Output the [X, Y] coordinate of the center of the cell containing the given text.  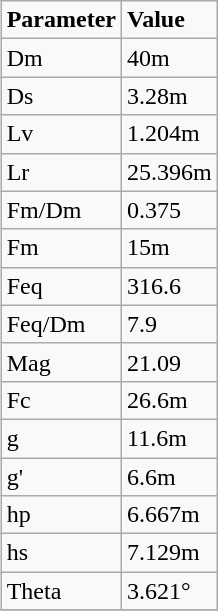
Parameter [61, 20]
6.6m [170, 477]
Dm [61, 58]
hs [61, 553]
Lr [61, 172]
g [61, 438]
hp [61, 515]
Value [170, 20]
Mag [61, 362]
6.667m [170, 515]
7.129m [170, 553]
1.204m [170, 134]
Fm/Dm [61, 210]
Ds [61, 96]
Lv [61, 134]
3.28m [170, 96]
15m [170, 248]
7.9 [170, 324]
316.6 [170, 286]
Feq/Dm [61, 324]
11.6m [170, 438]
26.6m [170, 400]
Theta [61, 591]
40m [170, 58]
Feq [61, 286]
21.09 [170, 362]
0.375 [170, 210]
Fm [61, 248]
25.396m [170, 172]
Fc [61, 400]
g' [61, 477]
3.621° [170, 591]
